Locate the cell with the specified text and output its [x, y] center coordinate. 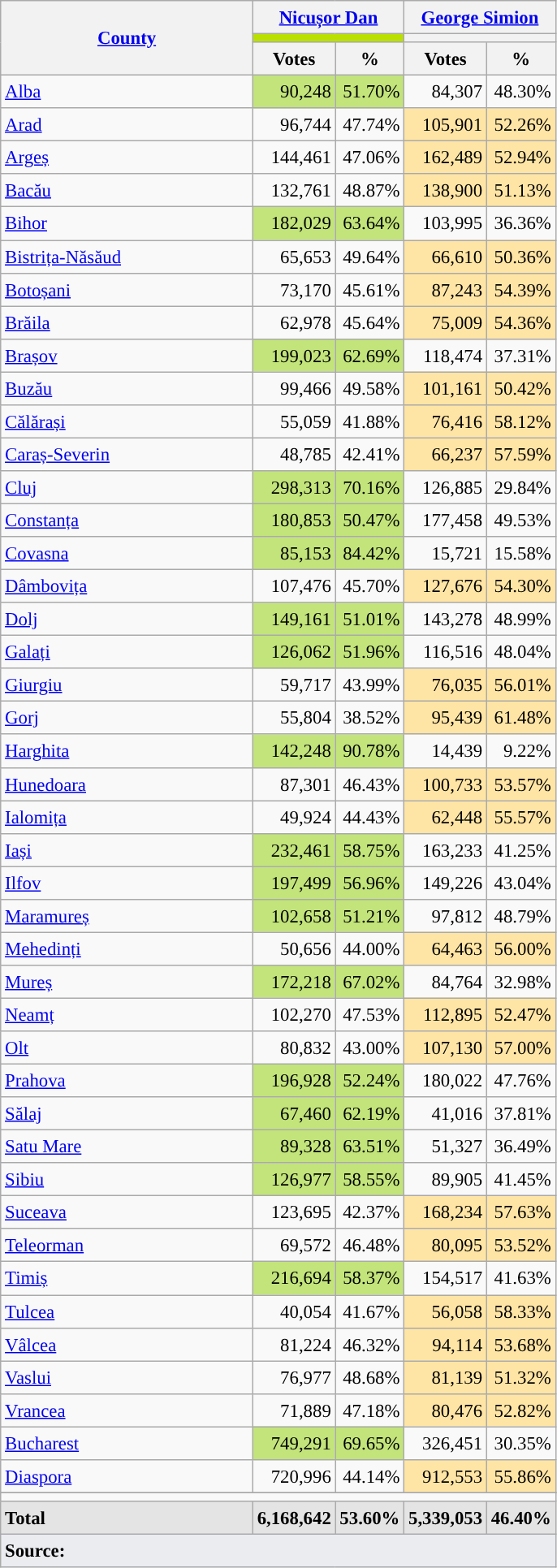
Mureș [127, 983]
36.49% [521, 1147]
81,224 [294, 1345]
144,461 [294, 158]
149,226 [446, 883]
38.52% [370, 718]
103,995 [446, 224]
63.51% [370, 1147]
36.36% [521, 224]
51.32% [521, 1377]
50.47% [370, 520]
48.99% [521, 619]
66,610 [446, 257]
Buzău [127, 388]
49,924 [294, 817]
Suceava [127, 1213]
89,328 [294, 1147]
216,694 [294, 1278]
54.39% [521, 289]
55.86% [521, 1476]
41.67% [370, 1312]
51.01% [370, 619]
138,900 [446, 190]
41.45% [521, 1179]
149,161 [294, 619]
55.57% [521, 817]
Bucharest [127, 1444]
76,977 [294, 1377]
177,458 [446, 520]
Harghita [127, 752]
44.43% [370, 817]
50.36% [521, 257]
182,029 [294, 224]
43.99% [370, 685]
Tulcea [127, 1312]
46.40% [521, 1518]
70.16% [370, 487]
63.64% [370, 224]
912,553 [446, 1476]
749,291 [294, 1444]
County [127, 38]
48.30% [521, 93]
87,243 [446, 289]
Mehedinți [127, 948]
Dâmbovița [127, 586]
51.96% [370, 653]
58.75% [370, 849]
53.68% [521, 1345]
58.37% [370, 1278]
47.18% [370, 1410]
Total [127, 1518]
55,804 [294, 718]
42.37% [370, 1213]
Cluj [127, 487]
53.57% [521, 784]
126,977 [294, 1179]
Sălaj [127, 1114]
Dolj [127, 619]
Bacău [127, 190]
197,499 [294, 883]
41.88% [370, 422]
101,161 [446, 388]
49.58% [370, 388]
180,022 [446, 1082]
Vâlcea [127, 1345]
29.84% [521, 487]
76,416 [446, 422]
Constanța [127, 520]
80,476 [446, 1410]
37.81% [521, 1114]
69,572 [294, 1246]
52.82% [521, 1410]
49.64% [370, 257]
Hunedoara [127, 784]
56.01% [521, 685]
180,853 [294, 520]
90,248 [294, 93]
50.42% [521, 388]
97,812 [446, 916]
84,764 [446, 983]
67.02% [370, 983]
40,054 [294, 1312]
116,516 [446, 653]
720,996 [294, 1476]
Arad [127, 125]
132,761 [294, 190]
43.00% [370, 1047]
Timiș [127, 1278]
48.87% [370, 190]
100,733 [446, 784]
Covasna [127, 554]
64,463 [446, 948]
126,885 [446, 487]
102,658 [294, 916]
Caraș-Severin [127, 455]
52.24% [370, 1082]
30.35% [521, 1444]
112,895 [446, 1015]
George Simion [480, 18]
Vrancea [127, 1410]
123,695 [294, 1213]
37.31% [521, 356]
127,676 [446, 586]
58.55% [370, 1179]
Vaslui [127, 1377]
80,095 [446, 1246]
162,489 [446, 158]
51.13% [521, 190]
46.48% [370, 1246]
107,476 [294, 586]
51,327 [446, 1147]
14,439 [446, 752]
56.00% [521, 948]
73,170 [294, 289]
15.58% [521, 554]
Botoșani [127, 289]
142,248 [294, 752]
172,218 [294, 983]
Neamț [127, 1015]
52.26% [521, 125]
41,016 [446, 1114]
99,466 [294, 388]
Brașov [127, 356]
43.04% [521, 883]
57.63% [521, 1213]
Alba [127, 93]
47.76% [521, 1082]
Sibiu [127, 1179]
53.52% [521, 1246]
49.53% [521, 520]
Galați [127, 653]
6,168,642 [294, 1518]
54.36% [521, 323]
45.70% [370, 586]
51.21% [370, 916]
44.14% [370, 1476]
58.33% [521, 1312]
51.70% [370, 93]
84.42% [370, 554]
52.94% [521, 158]
163,233 [446, 849]
Bistrița-Năsăud [127, 257]
326,451 [446, 1444]
62.69% [370, 356]
46.32% [370, 1345]
Ialomița [127, 817]
81,139 [446, 1377]
46.43% [370, 784]
75,009 [446, 323]
85,153 [294, 554]
57.00% [521, 1047]
47.53% [370, 1015]
45.61% [370, 289]
59,717 [294, 685]
196,928 [294, 1082]
54.30% [521, 586]
232,461 [294, 849]
42.41% [370, 455]
Giurgiu [127, 685]
94,114 [446, 1345]
57.59% [521, 455]
Nicușor Dan [328, 18]
Gorj [127, 718]
9.22% [521, 752]
Ilfov [127, 883]
Călărași [127, 422]
48.04% [521, 653]
58.12% [521, 422]
48.79% [521, 916]
Bihor [127, 224]
41.63% [521, 1278]
90.78% [370, 752]
47.06% [370, 158]
66,237 [446, 455]
44.00% [370, 948]
95,439 [446, 718]
65,653 [294, 257]
Teleorman [127, 1246]
50,656 [294, 948]
53.60% [370, 1518]
Satu Mare [127, 1147]
118,474 [446, 356]
69.65% [370, 1444]
55,059 [294, 422]
62,448 [446, 817]
Maramureș [127, 916]
41.25% [521, 849]
80,832 [294, 1047]
Argeș [127, 158]
Iași [127, 849]
Brăila [127, 323]
105,901 [446, 125]
48,785 [294, 455]
143,278 [446, 619]
67,460 [294, 1114]
62.19% [370, 1114]
52.47% [521, 1015]
87,301 [294, 784]
89,905 [446, 1179]
168,234 [446, 1213]
Source: [278, 1551]
56.96% [370, 883]
62,978 [294, 323]
84,307 [446, 93]
61.48% [521, 718]
154,517 [446, 1278]
32.98% [521, 983]
76,035 [446, 685]
47.74% [370, 125]
71,889 [294, 1410]
15,721 [446, 554]
Diaspora [127, 1476]
102,270 [294, 1015]
199,023 [294, 356]
96,744 [294, 125]
Prahova [127, 1082]
126,062 [294, 653]
45.64% [370, 323]
5,339,053 [446, 1518]
48.68% [370, 1377]
Olt [127, 1047]
56,058 [446, 1312]
298,313 [294, 487]
107,130 [446, 1047]
